Locate the cell with the specified text and output its [X, Y] center coordinate. 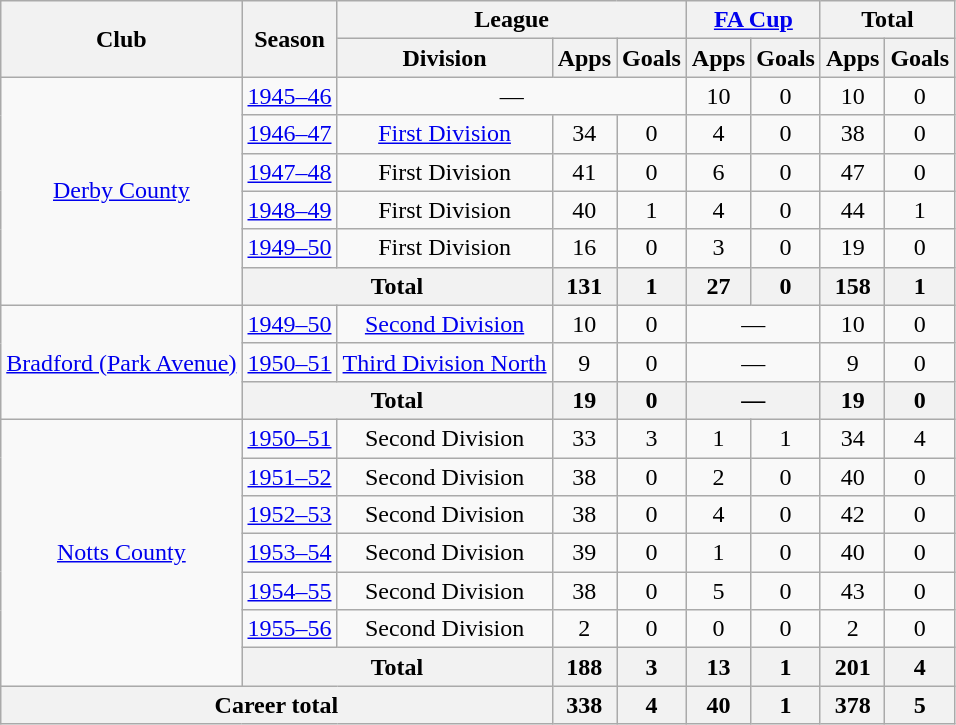
League [512, 20]
1952–53 [290, 515]
44 [852, 210]
1955–56 [290, 629]
27 [718, 286]
13 [718, 667]
6 [718, 172]
201 [852, 667]
1948–49 [290, 210]
16 [584, 248]
FA Cup [753, 20]
Notts County [122, 552]
1953–54 [290, 553]
Third Division North [444, 362]
Division [444, 58]
39 [584, 553]
41 [584, 172]
Club [122, 39]
338 [584, 705]
158 [852, 286]
43 [852, 591]
Derby County [122, 191]
1946–47 [290, 134]
Season [290, 39]
188 [584, 667]
131 [584, 286]
378 [852, 705]
1945–46 [290, 96]
1947–48 [290, 172]
42 [852, 515]
33 [584, 438]
Bradford (Park Avenue) [122, 362]
1954–55 [290, 591]
1951–52 [290, 477]
Career total [276, 705]
47 [852, 172]
